For the text-containing cell, return its midpoint in [x, y] coordinate format. 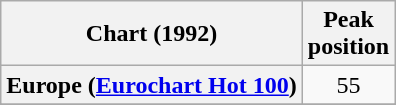
Peakposition [348, 34]
Chart (1992) [152, 34]
Europe (Eurochart Hot 100) [152, 85]
55 [348, 85]
